Scan for the cell matching the given text and deliver its (x, y) coordinate at center. 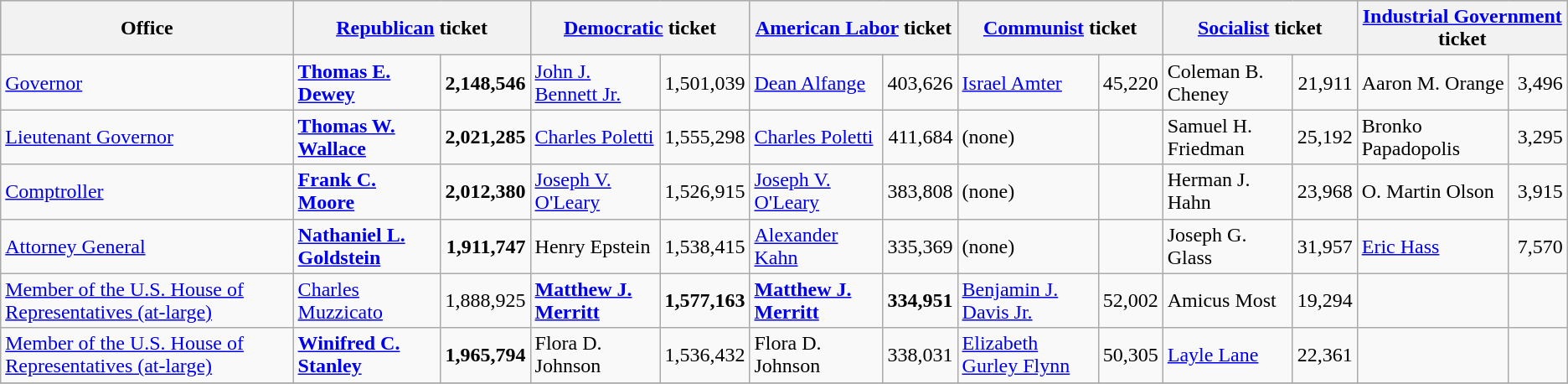
1,911,747 (486, 246)
Governor (147, 82)
Elizabeth Gurley Flynn (1028, 355)
2,021,285 (486, 138)
23,968 (1325, 191)
403,626 (920, 82)
Lieutenant Governor (147, 138)
1,538,415 (705, 246)
Charles Muzzicato (367, 300)
Republican ticket (412, 29)
335,369 (920, 246)
411,684 (920, 138)
1,577,163 (705, 300)
25,192 (1325, 138)
Communist ticket (1060, 29)
31,957 (1325, 246)
3,915 (1538, 191)
3,295 (1538, 138)
2,148,546 (486, 82)
Frank C. Moore (367, 191)
Comptroller (147, 191)
3,496 (1538, 82)
Bronko Papadopolis (1432, 138)
Joseph G. Glass (1228, 246)
50,305 (1131, 355)
Thomas W. Wallace (367, 138)
Layle Lane (1228, 355)
Winifred C. Stanley (367, 355)
Amicus Most (1228, 300)
1,965,794 (486, 355)
383,808 (920, 191)
52,002 (1131, 300)
Coleman B. Cheney (1228, 82)
7,570 (1538, 246)
Nathaniel L. Goldstein (367, 246)
Alexander Kahn (816, 246)
22,361 (1325, 355)
Dean Alfange (816, 82)
1,526,915 (705, 191)
Herman J. Hahn (1228, 191)
Socialist ticket (1260, 29)
Democratic ticket (640, 29)
1,555,298 (705, 138)
Benjamin J. Davis Jr. (1028, 300)
Thomas E. Dewey (367, 82)
1,536,432 (705, 355)
1,888,925 (486, 300)
Eric Hass (1432, 246)
Israel Amter (1028, 82)
Attorney General (147, 246)
45,220 (1131, 82)
Henry Epstein (595, 246)
Industrial Government ticket (1462, 29)
O. Martin Olson (1432, 191)
21,911 (1325, 82)
334,951 (920, 300)
2,012,380 (486, 191)
Aaron M. Orange (1432, 82)
John J. Bennett Jr. (595, 82)
1,501,039 (705, 82)
338,031 (920, 355)
19,294 (1325, 300)
Samuel H. Friedman (1228, 138)
Office (147, 29)
American Labor ticket (854, 29)
